Return (x, y) of the center of cell containing provided text 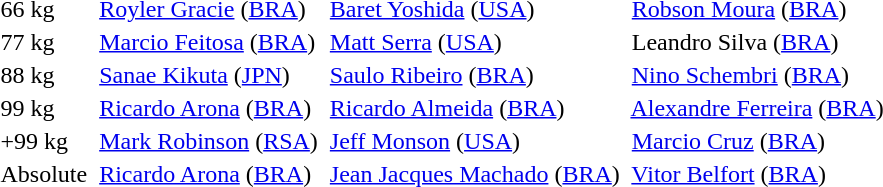
Jeff Monson (USA) (472, 141)
Sanae Kikuta (JPN) (206, 75)
Ricardo Arona (BRA) (206, 108)
Ricardo Almeida (BRA) (472, 108)
Saulo Ribeiro (BRA) (472, 75)
Mark Robinson (RSA) (206, 141)
Matt Serra (USA) (472, 42)
Marcio Feitosa (BRA) (206, 42)
